Pinpoint the cell where the given text exists, returning its (x, y) midpoint coordinate. 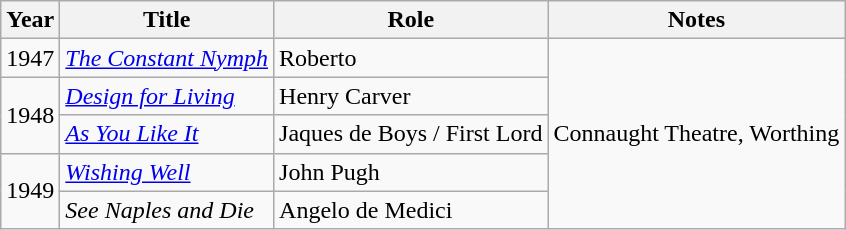
Jaques de Boys / First Lord (411, 134)
1949 (30, 191)
Year (30, 20)
Connaught Theatre, Worthing (696, 134)
Henry Carver (411, 96)
Notes (696, 20)
1948 (30, 115)
Role (411, 20)
The Constant Nymph (167, 58)
1947 (30, 58)
See Naples and Die (167, 210)
Wishing Well (167, 172)
As You Like It (167, 134)
Roberto (411, 58)
Title (167, 20)
Design for Living (167, 96)
Angelo de Medici (411, 210)
John Pugh (411, 172)
